Identify which cell holds the provided text, then report its [x, y] central coordinate. 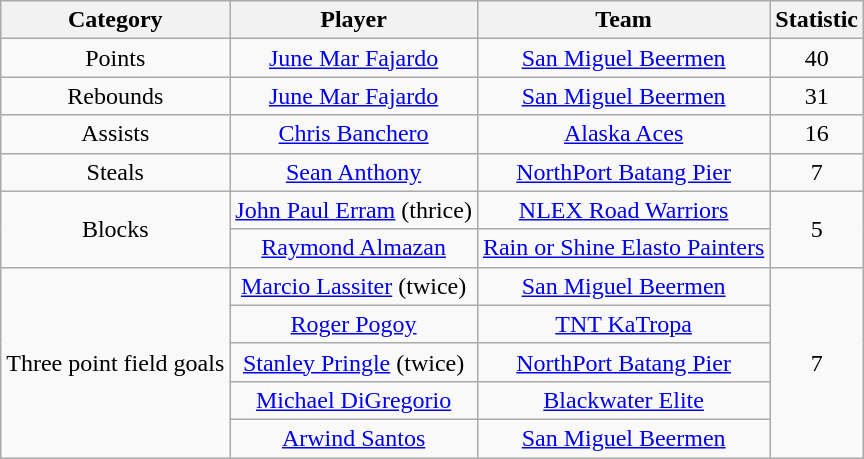
Blackwater Elite [623, 400]
Statistic [817, 20]
Assists [116, 134]
Points [116, 58]
Arwind Santos [354, 438]
Player [354, 20]
Marcio Lassiter (twice) [354, 286]
5 [817, 229]
Steals [116, 172]
16 [817, 134]
Chris Banchero [354, 134]
31 [817, 96]
NLEX Road Warriors [623, 210]
Rain or Shine Elasto Painters [623, 248]
Rebounds [116, 96]
Blocks [116, 229]
Michael DiGregorio [354, 400]
Sean Anthony [354, 172]
40 [817, 58]
Roger Pogoy [354, 324]
John Paul Erram (thrice) [354, 210]
TNT KaTropa [623, 324]
Category [116, 20]
Three point field goals [116, 362]
Alaska Aces [623, 134]
Team [623, 20]
Raymond Almazan [354, 248]
Stanley Pringle (twice) [354, 362]
